Provide the [X, Y] coordinate of the cell's center where the given text is located.  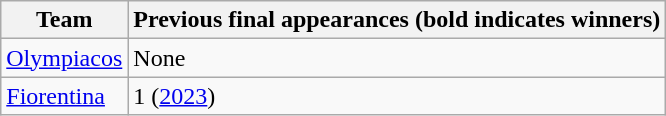
Team [64, 20]
1 (2023) [397, 96]
Previous final appearances (bold indicates winners) [397, 20]
Fiorentina [64, 96]
None [397, 58]
Olympiacos [64, 58]
